Find where the given text appears and provide that cell's center as [x, y] coordinate. 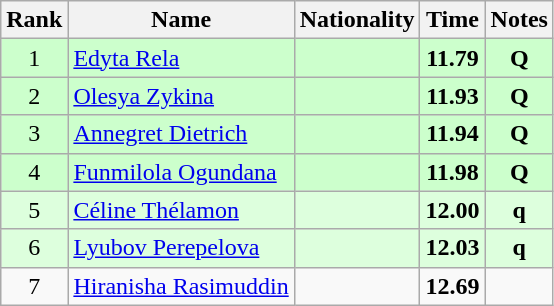
6 [34, 248]
Edyta Rela [181, 58]
Notes [519, 20]
Rank [34, 20]
3 [34, 134]
Name [181, 20]
12.03 [452, 248]
Hiranisha Rasimuddin [181, 286]
Time [452, 20]
2 [34, 96]
11.94 [452, 134]
Funmilola Ogundana [181, 172]
Lyubov Perepelova [181, 248]
11.79 [452, 58]
1 [34, 58]
11.93 [452, 96]
4 [34, 172]
Olesya Zykina [181, 96]
7 [34, 286]
Nationality [357, 20]
12.69 [452, 286]
Céline Thélamon [181, 210]
Annegret Dietrich [181, 134]
11.98 [452, 172]
5 [34, 210]
12.00 [452, 210]
